Pinpoint the cell where the given text exists, returning its (x, y) midpoint coordinate. 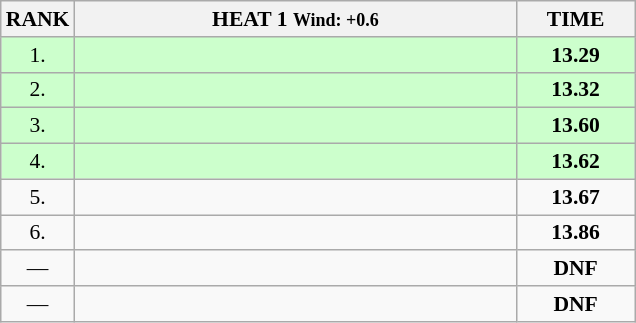
13.86 (576, 233)
3. (38, 126)
13.32 (576, 90)
5. (38, 197)
13.60 (576, 126)
13.29 (576, 55)
TIME (576, 19)
13.67 (576, 197)
2. (38, 90)
RANK (38, 19)
1. (38, 55)
13.62 (576, 162)
6. (38, 233)
4. (38, 162)
HEAT 1 Wind: +0.6 (295, 19)
